Provide the [X, Y] coordinate of the cell's center where the given text is located.  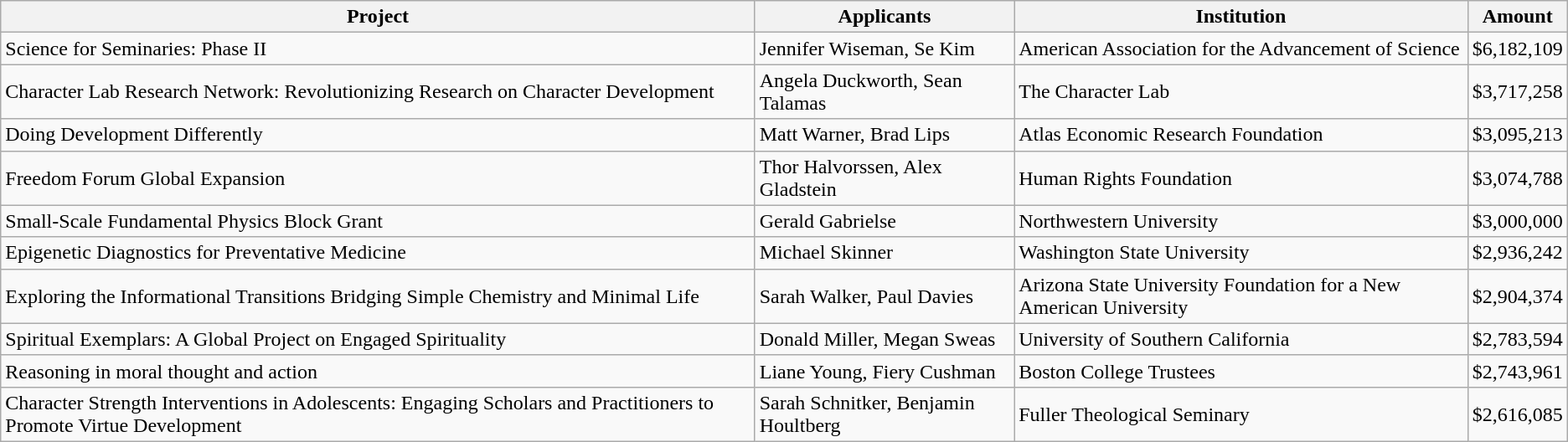
Freedom Forum Global Expansion [378, 177]
Fuller Theological Seminary [1241, 414]
Sarah Walker, Paul Davies [885, 296]
Atlas Economic Research Foundation [1241, 135]
$2,904,374 [1518, 296]
Thor Halvorssen, Alex Gladstein [885, 177]
Epigenetic Diagnostics for Preventative Medicine [378, 253]
Character Strength Interventions in Adolescents: Engaging Scholars and Practitioners to Promote Virtue Development [378, 414]
$3,074,788 [1518, 177]
$3,717,258 [1518, 92]
American Association for the Advancement of Science [1241, 49]
Arizona State University Foundation for a New American University [1241, 296]
$2,616,085 [1518, 414]
Character Lab Research Network: Revolutionizing Research on Character Development [378, 92]
Northwestern University [1241, 221]
$2,743,961 [1518, 371]
Matt Warner, Brad Lips [885, 135]
Doing Development Differently [378, 135]
Gerald Gabrielse [885, 221]
Reasoning in moral thought and action [378, 371]
Angela Duckworth, Sean Talamas [885, 92]
Boston College Trustees [1241, 371]
Amount [1518, 17]
Washington State University [1241, 253]
Science for Seminaries: Phase II [378, 49]
Michael Skinner [885, 253]
The Character Lab [1241, 92]
$3,095,213 [1518, 135]
University of Southern California [1241, 339]
$3,000,000 [1518, 221]
Sarah Schnitker, Benjamin Houltberg [885, 414]
Applicants [885, 17]
$2,783,594 [1518, 339]
Jennifer Wiseman, Se Kim [885, 49]
Donald Miller, Megan Sweas [885, 339]
Liane Young, Fiery Cushman [885, 371]
Project [378, 17]
Human Rights Foundation [1241, 177]
Spiritual Exemplars: A Global Project on Engaged Spirituality [378, 339]
$6,182,109 [1518, 49]
Small-Scale Fundamental Physics Block Grant [378, 221]
Institution [1241, 17]
$2,936,242 [1518, 253]
Exploring the Informational Transitions Bridging Simple Chemistry and Minimal Life [378, 296]
